Detect which cell encompasses the target text, then output its (x, y) center coordinate. 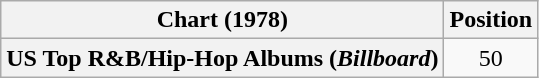
Chart (1978) (222, 20)
50 (491, 58)
US Top R&B/Hip-Hop Albums (Billboard) (222, 58)
Position (491, 20)
